From the cell containing the given text, extract its center point as [x, y] coordinate. 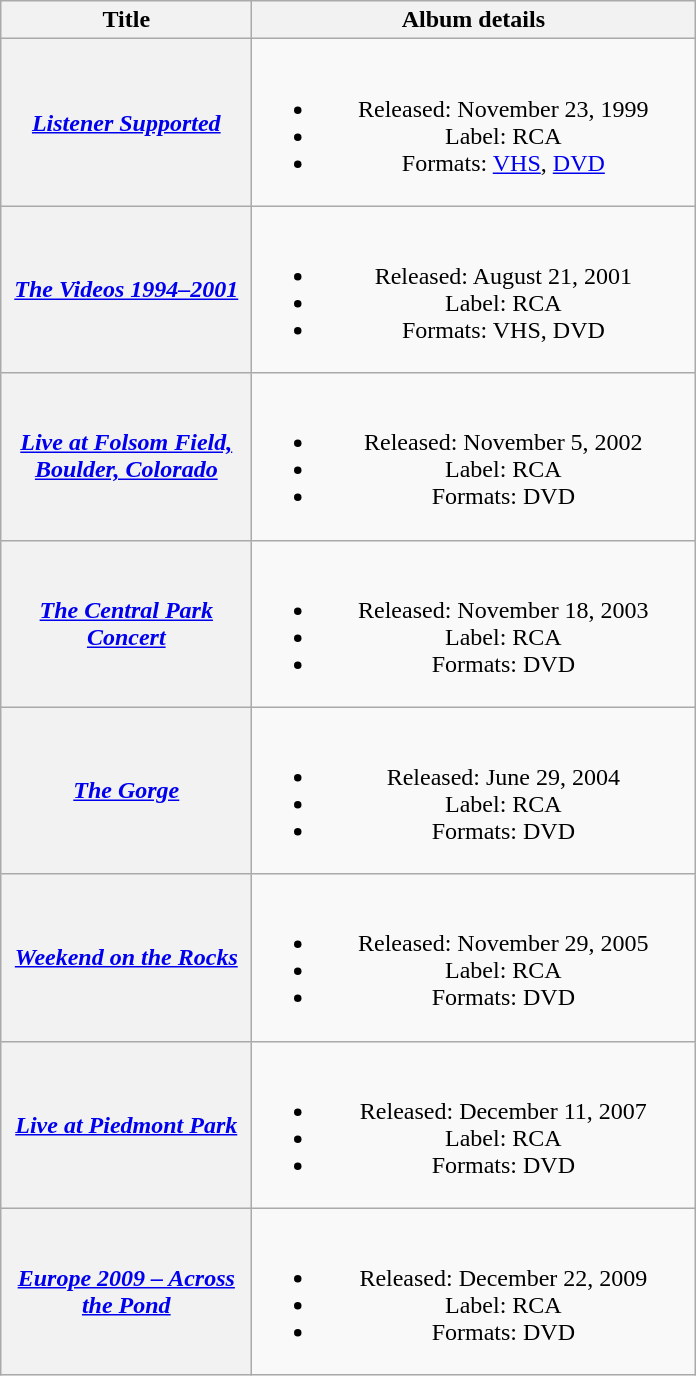
Released: November 23, 1999Label: RCAFormats: VHS, DVD [474, 122]
The Gorge [126, 790]
Released: November 29, 2005Label: RCAFormats: DVD [474, 958]
Europe 2009 – Across the Pond [126, 1292]
Released: December 11, 2007Label: RCAFormats: DVD [474, 1124]
Live at Folsom Field, Boulder, Colorado [126, 456]
Live at Piedmont Park [126, 1124]
Listener Supported [126, 122]
Weekend on the Rocks [126, 958]
Released: August 21, 2001Label: RCAFormats: VHS, DVD [474, 290]
Title [126, 20]
Album details [474, 20]
The Central Park Concert [126, 624]
Released: December 22, 2009Label: RCAFormats: DVD [474, 1292]
Released: November 18, 2003Label: RCAFormats: DVD [474, 624]
Released: June 29, 2004Label: RCAFormats: DVD [474, 790]
The Videos 1994–2001 [126, 290]
Released: November 5, 2002Label: RCAFormats: DVD [474, 456]
